Search for the cell housing the specified text and yield its (X, Y) center coordinate. 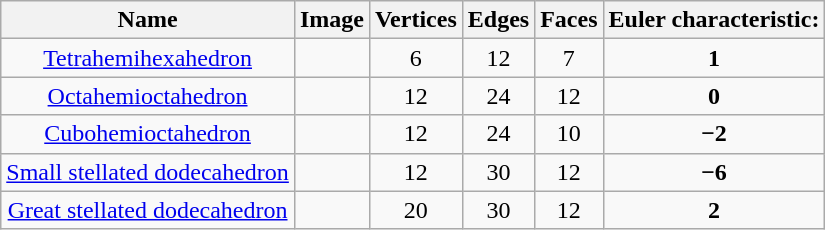
Edges (498, 20)
Cubohemioctahedron (148, 134)
1 (714, 58)
Euler characteristic: (714, 20)
Faces (569, 20)
0 (714, 96)
10 (569, 134)
Great stellated dodecahedron (148, 210)
Octahemioctahedron (148, 96)
7 (569, 58)
Name (148, 20)
Image (332, 20)
Vertices (416, 20)
−6 (714, 172)
Tetrahemihexahedron (148, 58)
6 (416, 58)
2 (714, 210)
20 (416, 210)
Small stellated dodecahedron (148, 172)
−2 (714, 134)
